For the text-containing cell, return its midpoint in (x, y) coordinate format. 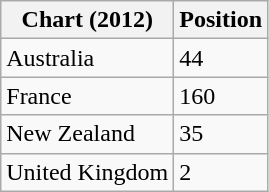
44 (221, 58)
2 (221, 172)
New Zealand (88, 134)
Australia (88, 58)
Chart (2012) (88, 20)
Position (221, 20)
160 (221, 96)
United Kingdom (88, 172)
France (88, 96)
35 (221, 134)
